For the text-containing cell, return its midpoint in [X, Y] coordinate format. 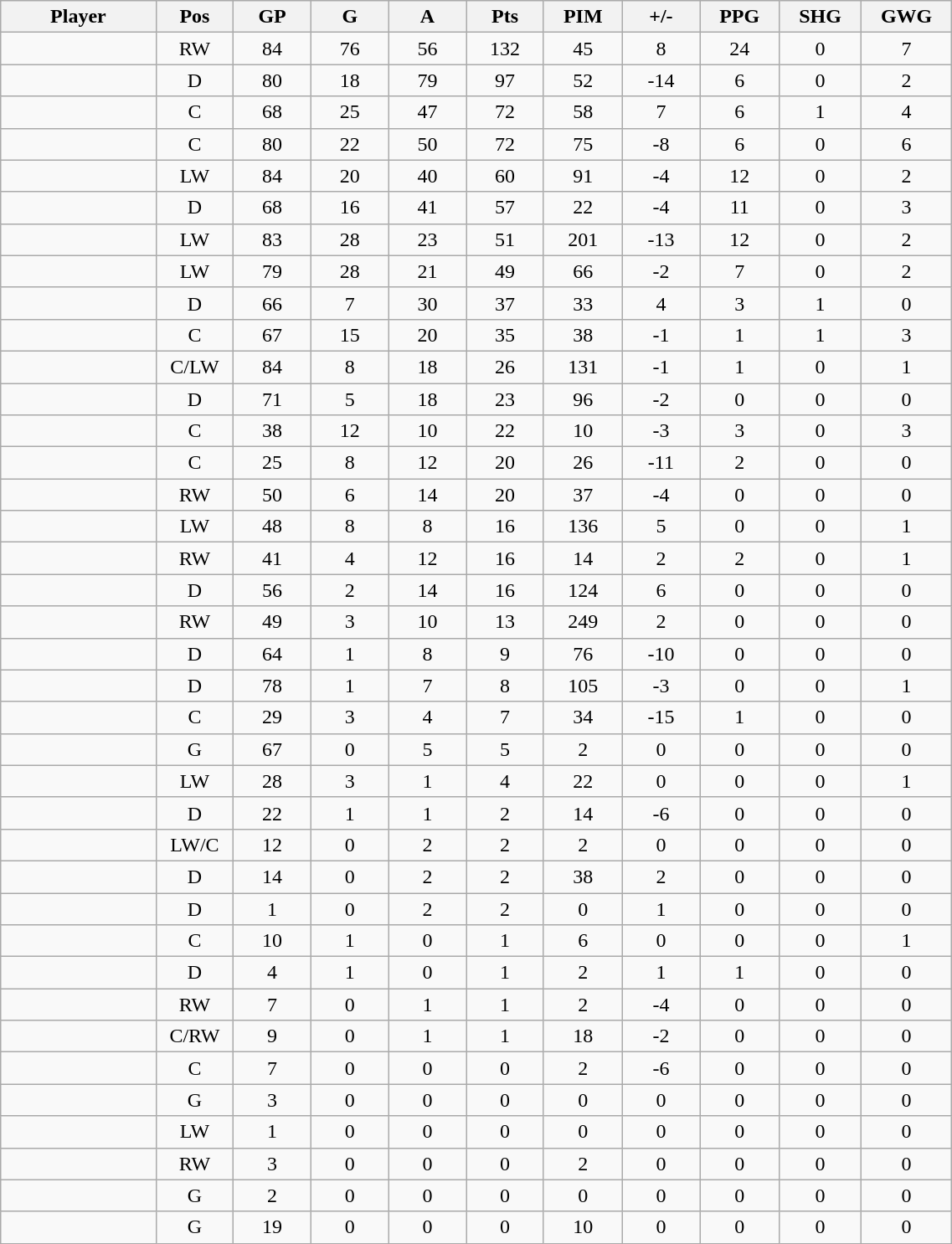
75 [583, 144]
-15 [661, 717]
45 [583, 49]
105 [583, 686]
201 [583, 239]
Player [79, 17]
C/RW [194, 1036]
-10 [661, 654]
58 [583, 112]
PIM [583, 17]
PPG [740, 17]
-11 [661, 463]
35 [506, 335]
GP [273, 17]
19 [273, 1227]
124 [583, 590]
136 [583, 527]
-14 [661, 80]
131 [583, 367]
29 [273, 717]
-8 [661, 144]
Pts [506, 17]
24 [740, 49]
34 [583, 717]
60 [506, 176]
30 [427, 303]
Pos [194, 17]
47 [427, 112]
91 [583, 176]
A [427, 17]
21 [427, 271]
15 [350, 335]
57 [506, 208]
13 [506, 622]
+/- [661, 17]
52 [583, 80]
SHG [821, 17]
132 [506, 49]
40 [427, 176]
96 [583, 399]
48 [273, 527]
33 [583, 303]
11 [740, 208]
LW/C [194, 845]
C/LW [194, 367]
78 [273, 686]
71 [273, 399]
GWG [906, 17]
97 [506, 80]
249 [583, 622]
51 [506, 239]
83 [273, 239]
64 [273, 654]
-13 [661, 239]
